Provide the [X, Y] coordinate of the cell's center where the given text is located.  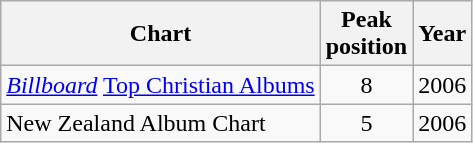
5 [366, 123]
New Zealand Album Chart [160, 123]
Peakposition [366, 34]
Chart [160, 34]
Year [442, 34]
Billboard Top Christian Albums [160, 85]
8 [366, 85]
